Detect which cell encompasses the target text, then output its (x, y) center coordinate. 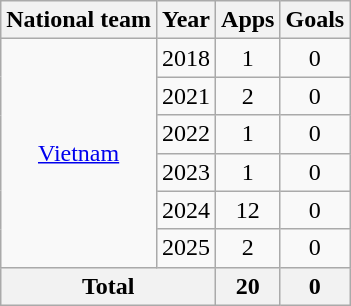
National team (79, 20)
12 (248, 210)
Vietnam (79, 153)
Apps (248, 20)
2025 (186, 248)
Goals (315, 20)
2023 (186, 172)
2024 (186, 210)
Total (108, 286)
2021 (186, 96)
20 (248, 286)
Year (186, 20)
2022 (186, 134)
2018 (186, 58)
